Return [X, Y] of the center of cell containing provided text 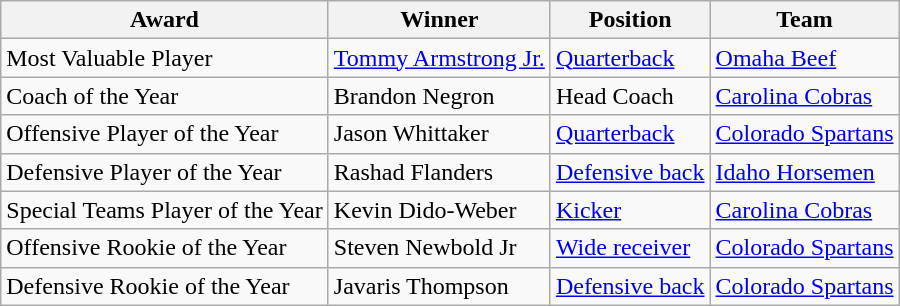
Idaho Horsemen [804, 172]
Head Coach [630, 96]
Position [630, 20]
Jason Whittaker [439, 134]
Wide receiver [630, 248]
Steven Newbold Jr [439, 248]
Coach of the Year [165, 96]
Team [804, 20]
Omaha Beef [804, 58]
Offensive Player of the Year [165, 134]
Most Valuable Player [165, 58]
Kicker [630, 210]
Kevin Dido-Weber [439, 210]
Tommy Armstrong Jr. [439, 58]
Brandon Negron [439, 96]
Defensive Rookie of the Year [165, 286]
Rashad Flanders [439, 172]
Offensive Rookie of the Year [165, 248]
Defensive Player of the Year [165, 172]
Special Teams Player of the Year [165, 210]
Award [165, 20]
Winner [439, 20]
Javaris Thompson [439, 286]
